Detect which cell encompasses the target text, then output its [X, Y] center coordinate. 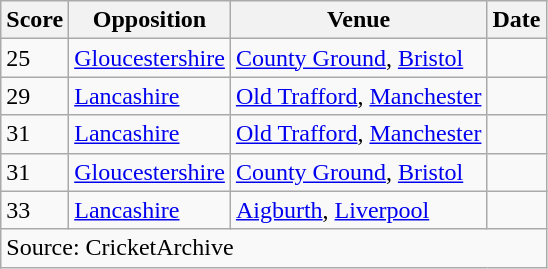
Source: CricketArchive [274, 248]
Score [35, 20]
Opposition [150, 20]
33 [35, 210]
29 [35, 96]
Venue [358, 20]
25 [35, 58]
Aigburth, Liverpool [358, 210]
Date [516, 20]
